Locate the cell with the specified text and output its [x, y] center coordinate. 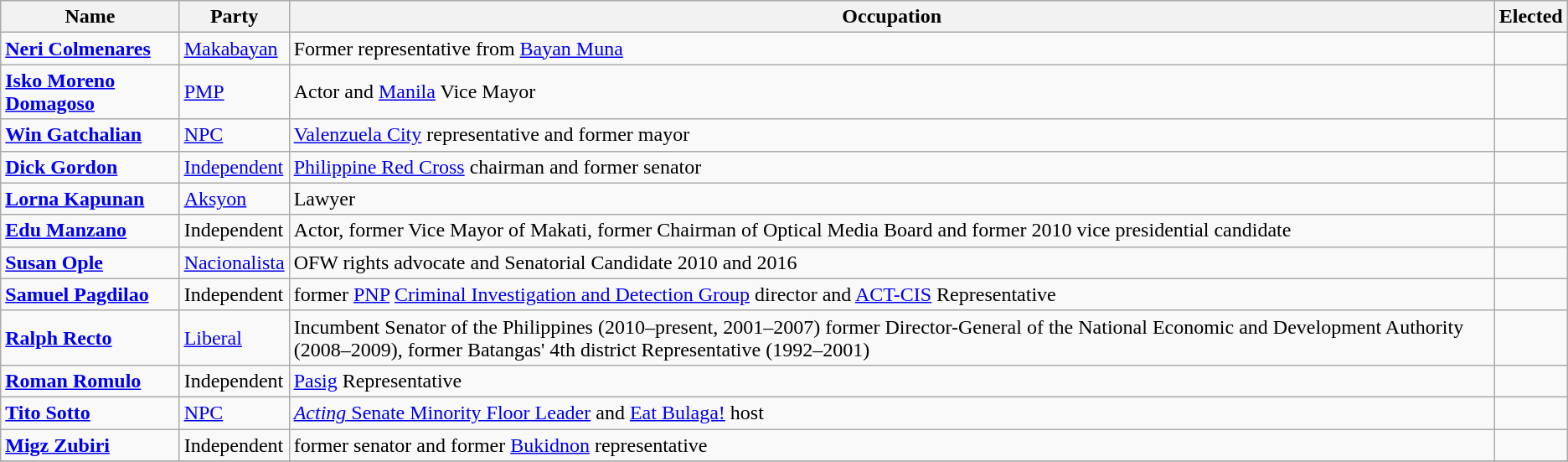
Migz Zubiri [90, 445]
Nacionalista [235, 262]
former senator and former Bukidnon representative [891, 445]
Lawyer [891, 199]
Valenzuela City representative and former mayor [891, 135]
Aksyon [235, 199]
Former representative from Bayan Muna [891, 49]
Roman Romulo [90, 381]
Lorna Kapunan [90, 199]
Ralph Recto [90, 337]
Dick Gordon [90, 167]
Win Gatchalian [90, 135]
PMP [235, 92]
Party [235, 17]
Elected [1531, 17]
Makabayan [235, 49]
Samuel Pagdilao [90, 294]
Philippine Red Cross chairman and former senator [891, 167]
Name [90, 17]
Acting Senate Minority Floor Leader and Eat Bulaga! host [891, 413]
Pasig Representative [891, 381]
former PNP Criminal Investigation and Detection Group director and ACT-CIS Representative [891, 294]
Liberal [235, 337]
Neri Colmenares [90, 49]
Edu Manzano [90, 231]
Actor and Manila Vice Mayor [891, 92]
Susan Ople [90, 262]
Isko Moreno Domagoso [90, 92]
Actor, former Vice Mayor of Makati, former Chairman of Optical Media Board and former 2010 vice presidential candidate [891, 231]
OFW rights advocate and Senatorial Candidate 2010 and 2016 [891, 262]
Occupation [891, 17]
Tito Sotto [90, 413]
